For the text-containing cell, return its midpoint in (X, Y) coordinate format. 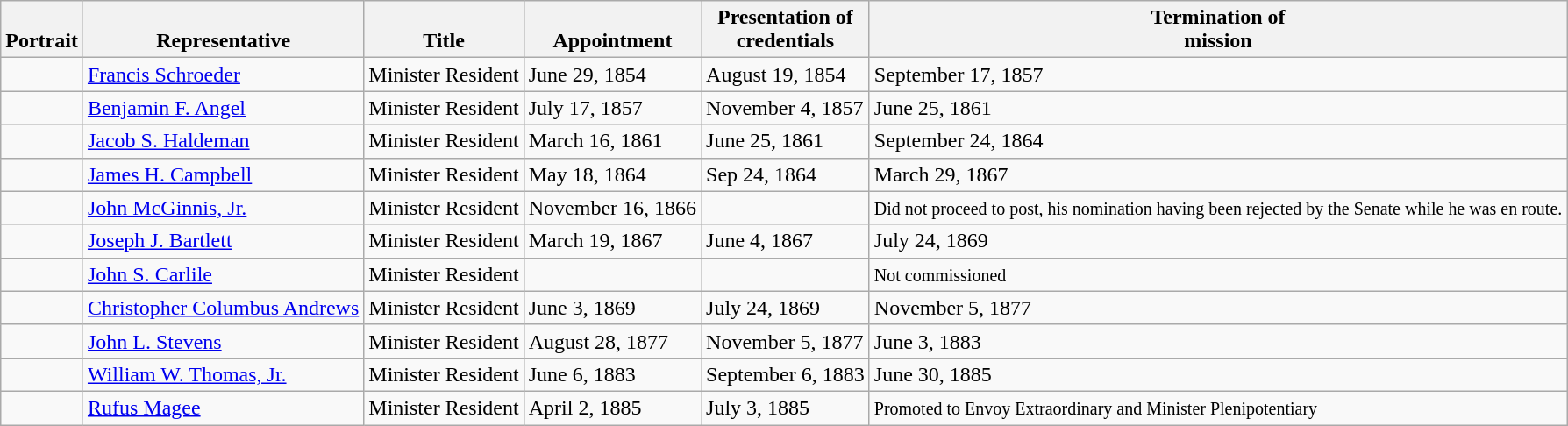
Christopher Columbus Andrews (223, 308)
Promoted to Envoy Extraordinary and Minister Plenipotentiary (1218, 408)
September 6, 1883 (786, 374)
Joseph J. Bartlett (223, 241)
Title (444, 30)
March 16, 1861 (612, 141)
Francis Schroeder (223, 75)
Appointment (612, 30)
John McGinnis, Jr. (223, 208)
James H. Campbell (223, 174)
June 29, 1854 (612, 75)
June 30, 1885 (1218, 374)
June 3, 1883 (1218, 341)
May 18, 1864 (612, 174)
August 19, 1854 (786, 75)
Benjamin F. Angel (223, 108)
John S. Carlile (223, 274)
March 19, 1867 (612, 241)
November 16, 1866 (612, 208)
July 3, 1885 (786, 408)
Termination ofmission (1218, 30)
June 6, 1883 (612, 374)
September 24, 1864 (1218, 141)
Sep 24, 1864 (786, 174)
William W. Thomas, Jr. (223, 374)
Not commissioned (1218, 274)
Rufus Magee (223, 408)
June 4, 1867 (786, 241)
July 17, 1857 (612, 108)
Presentation ofcredentials (786, 30)
John L. Stevens (223, 341)
June 3, 1869 (612, 308)
Did not proceed to post, his nomination having been rejected by the Senate while he was en route. (1218, 208)
Portrait (42, 30)
August 28, 1877 (612, 341)
September 17, 1857 (1218, 75)
April 2, 1885 (612, 408)
Representative (223, 30)
Jacob S. Haldeman (223, 141)
November 4, 1857 (786, 108)
March 29, 1867 (1218, 174)
